Pinpoint the cell where the given text exists, returning its (X, Y) midpoint coordinate. 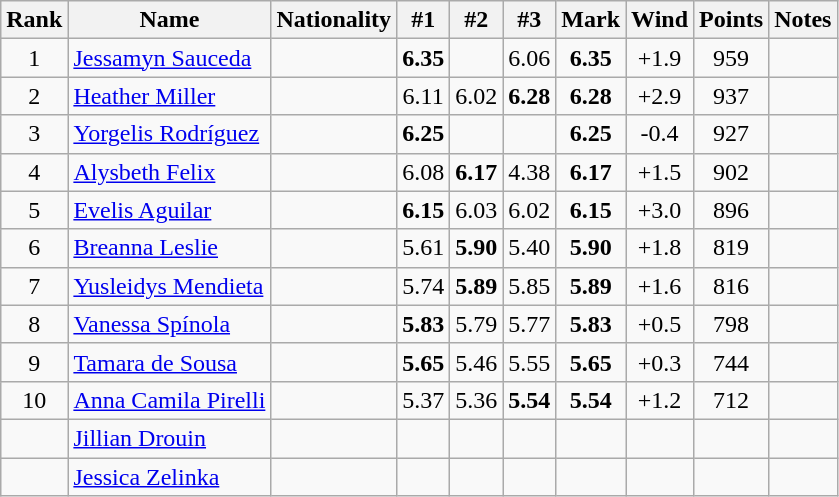
+1.2 (660, 400)
Alysbeth Felix (170, 172)
+1.5 (660, 172)
4 (34, 172)
2 (34, 96)
712 (732, 400)
6 (34, 248)
5.36 (476, 400)
5 (34, 210)
Rank (34, 20)
5.40 (530, 248)
+3.0 (660, 210)
Breanna Leslie (170, 248)
8 (34, 324)
5.61 (424, 248)
Notes (803, 20)
4.38 (530, 172)
6.11 (424, 96)
7 (34, 286)
5.74 (424, 286)
+1.6 (660, 286)
5.79 (476, 324)
1 (34, 58)
902 (732, 172)
+1.8 (660, 248)
Jessamyn Sauceda (170, 58)
+0.5 (660, 324)
+2.9 (660, 96)
816 (732, 286)
+0.3 (660, 362)
3 (34, 134)
Mark (591, 20)
#3 (530, 20)
#2 (476, 20)
10 (34, 400)
927 (732, 134)
9 (34, 362)
Evelis Aguilar (170, 210)
819 (732, 248)
6.06 (530, 58)
798 (732, 324)
Nationality (334, 20)
5.37 (424, 400)
744 (732, 362)
6.08 (424, 172)
5.85 (530, 286)
6.03 (476, 210)
#1 (424, 20)
Jillian Drouin (170, 438)
Vanessa Spínola (170, 324)
Anna Camila Pirelli (170, 400)
Heather Miller (170, 96)
Yorgelis Rodríguez (170, 134)
5.55 (530, 362)
-0.4 (660, 134)
Points (732, 20)
959 (732, 58)
Name (170, 20)
5.77 (530, 324)
Tamara de Sousa (170, 362)
896 (732, 210)
Jessica Zelinka (170, 477)
+1.9 (660, 58)
Wind (660, 20)
5.46 (476, 362)
937 (732, 96)
Yusleidys Mendieta (170, 286)
